Search for the cell housing the specified text and yield its (x, y) center coordinate. 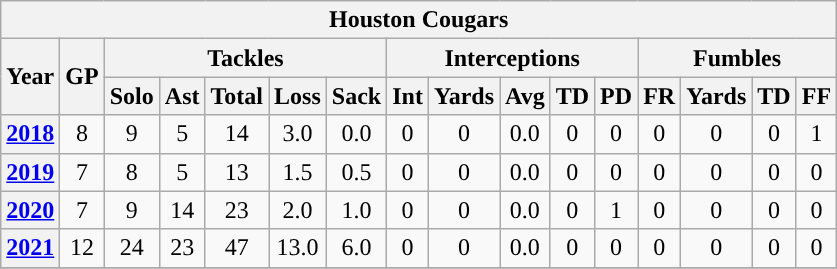
12 (82, 248)
6.0 (356, 248)
2020 (30, 210)
Year (30, 77)
2018 (30, 134)
2.0 (298, 210)
Tackles (246, 58)
13.0 (298, 248)
47 (237, 248)
1.0 (356, 210)
Sack (356, 96)
Avg (526, 96)
Ast (182, 96)
Int (408, 96)
Fumbles (738, 58)
2021 (30, 248)
0.5 (356, 172)
FR (660, 96)
FF (816, 96)
Total (237, 96)
Loss (298, 96)
PD (616, 96)
Houston Cougars (419, 20)
24 (132, 248)
2019 (30, 172)
Interceptions (512, 58)
3.0 (298, 134)
13 (237, 172)
Solo (132, 96)
GP (82, 77)
1.5 (298, 172)
